Search for the cell housing the specified text and yield its [x, y] center coordinate. 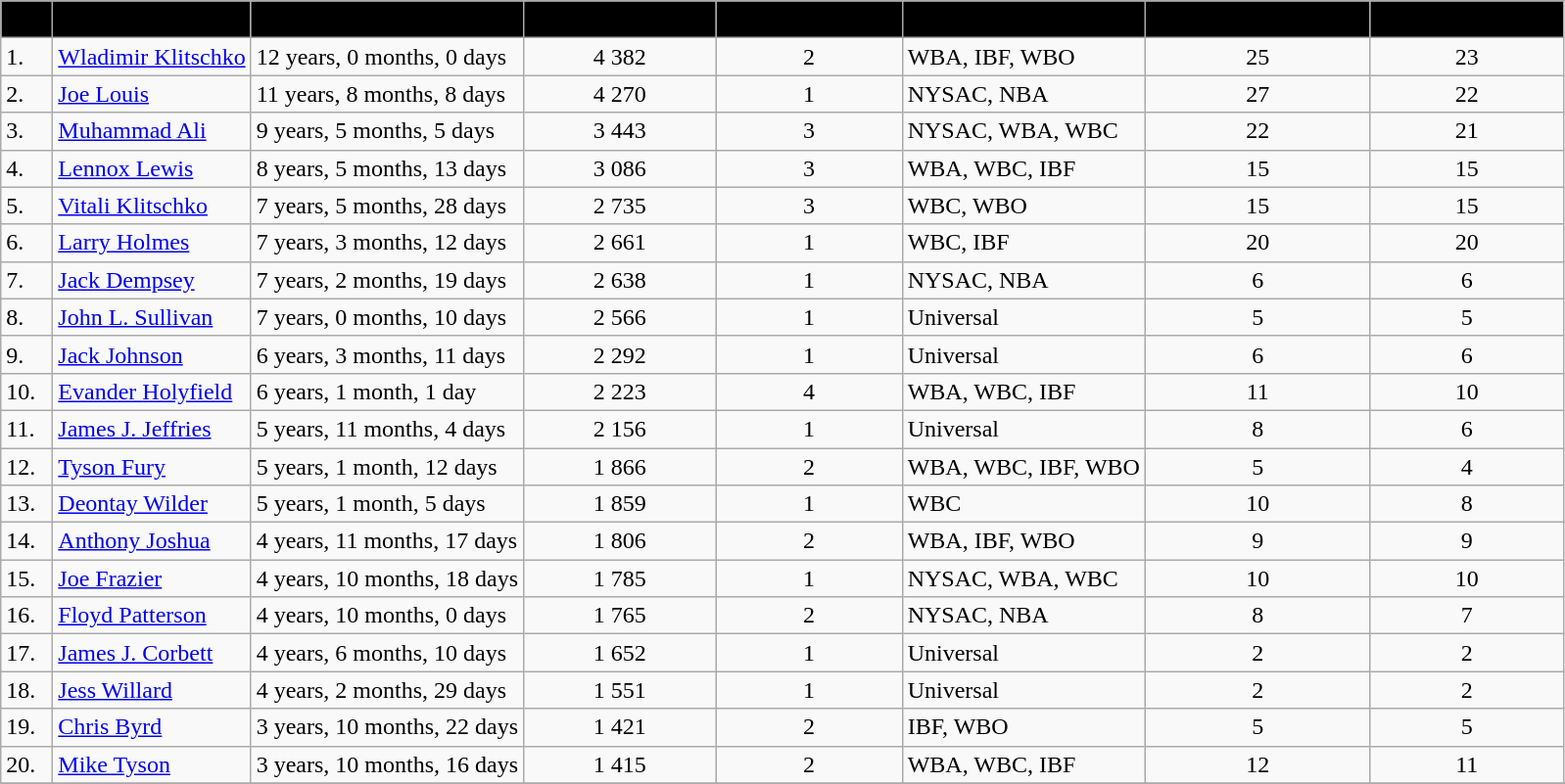
Opponents beaten [1467, 20]
WBC, IBF [1023, 243]
7 years, 2 months, 19 days [387, 280]
4 270 [620, 94]
4 382 [620, 57]
2 292 [620, 354]
Wladimir Klitschko [152, 57]
WBC [1023, 504]
1 806 [620, 541]
5 years, 1 month, 5 days [387, 504]
21 [1467, 131]
James J. Jeffries [152, 429]
1 866 [620, 467]
25 [1257, 57]
14. [27, 541]
Name [152, 20]
John L. Sullivan [152, 317]
3. [27, 131]
Joe Frazier [152, 578]
Tyson Fury [152, 467]
Jess Willard [152, 690]
1 765 [620, 616]
Muhammad Ali [152, 131]
3 years, 10 months, 22 days [387, 727]
8. [27, 317]
Vitali Klitschko [152, 206]
4 years, 11 months, 17 days [387, 541]
Chris Byrd [152, 727]
17. [27, 653]
20. [27, 764]
Combined reign [387, 20]
2 566 [620, 317]
Days as champion [620, 20]
3 years, 10 months, 16 days [387, 764]
9 years, 5 months, 5 days [387, 131]
2 735 [620, 206]
WBA, WBC, IBF, WBO [1023, 467]
18. [27, 690]
4. [27, 168]
James J. Corbett [152, 653]
8 years, 5 months, 13 days [387, 168]
1 421 [620, 727]
7. [27, 280]
Larry Holmes [152, 243]
10. [27, 392]
19. [27, 727]
2. [27, 94]
6. [27, 243]
2 661 [620, 243]
1 551 [620, 690]
2 156 [620, 429]
2 638 [620, 280]
1 415 [620, 764]
Deontay Wilder [152, 504]
7 years, 0 months, 10 days [387, 317]
9. [27, 354]
12 years, 0 months, 0 days [387, 57]
7 [1467, 616]
Pos. [27, 20]
4 years, 6 months, 10 days [387, 653]
11 years, 8 months, 8 days [387, 94]
13. [27, 504]
Floyd Patterson [152, 616]
23 [1467, 57]
1. [27, 57]
27 [1257, 94]
7 years, 5 months, 28 days [387, 206]
12 [1257, 764]
5 years, 1 month, 12 days [387, 467]
4 years, 10 months, 0 days [387, 616]
2 223 [620, 392]
Lennox Lewis [152, 168]
5. [27, 206]
6 years, 3 months, 11 days [387, 354]
Title recognition [1023, 20]
3 443 [620, 131]
11. [27, 429]
12. [27, 467]
Jack Dempsey [152, 280]
Joe Louis [152, 94]
5 years, 11 months, 4 days [387, 429]
1 652 [620, 653]
Cumulative title wins [1257, 20]
Mike Tyson [152, 764]
3 086 [620, 168]
7 years, 3 months, 12 days [387, 243]
1 859 [620, 504]
Evander Holyfield [152, 392]
1 785 [620, 578]
6 years, 1 month, 1 day [387, 392]
Jack Johnson [152, 354]
4 years, 2 months, 29 days [387, 690]
15. [27, 578]
Anthony Joshua [152, 541]
Number of reigns [809, 20]
IBF, WBO [1023, 727]
4 years, 10 months, 18 days [387, 578]
WBC, WBO [1023, 206]
16. [27, 616]
